Provide the (x, y) coordinate of the cell's center where the given text is located.  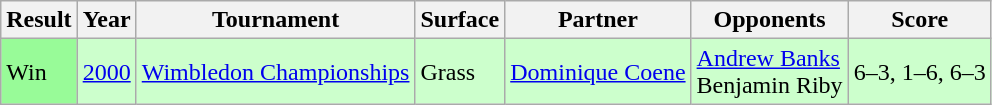
6–3, 1–6, 6–3 (920, 72)
Wimbledon Championships (276, 72)
Surface (460, 20)
Andrew Banks Benjamin Riby (770, 72)
Opponents (770, 20)
Result (39, 20)
Win (39, 72)
Dominique Coene (598, 72)
Partner (598, 20)
2000 (106, 72)
Grass (460, 72)
Year (106, 20)
Score (920, 20)
Tournament (276, 20)
